From the cell containing the given text, extract its center point as (X, Y) coordinate. 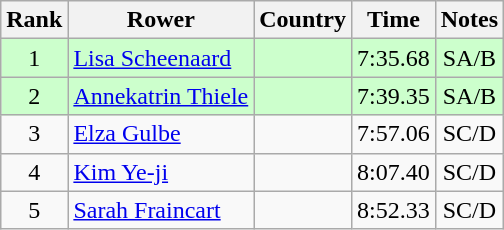
Sarah Fraincart (161, 210)
7:39.35 (393, 96)
Elza Gulbe (161, 134)
5 (34, 210)
Rower (161, 20)
Rank (34, 20)
1 (34, 58)
4 (34, 172)
7:57.06 (393, 134)
Annekatrin Thiele (161, 96)
8:07.40 (393, 172)
8:52.33 (393, 210)
Country (303, 20)
Time (393, 20)
7:35.68 (393, 58)
Kim Ye-ji (161, 172)
2 (34, 96)
Lisa Scheenaard (161, 58)
3 (34, 134)
Notes (469, 20)
